Output the [X, Y] coordinate of the center of the cell containing the given text.  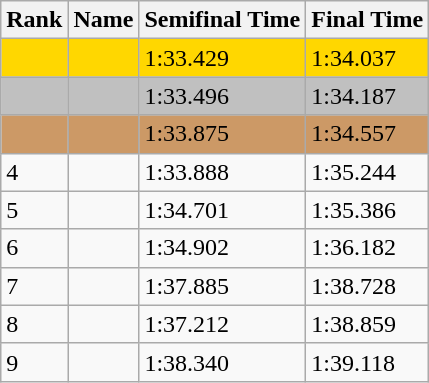
7 [34, 286]
4 [34, 172]
5 [34, 210]
Final Time [368, 20]
Semifinal Time [222, 20]
1:33.888 [222, 172]
1:36.182 [368, 248]
1:34.037 [368, 58]
Name [104, 20]
1:37.885 [222, 286]
9 [34, 362]
1:35.386 [368, 210]
1:33.875 [222, 134]
1:34.187 [368, 96]
8 [34, 324]
1:33.496 [222, 96]
1:37.212 [222, 324]
1:39.118 [368, 362]
1:38.340 [222, 362]
1:38.728 [368, 286]
1:34.701 [222, 210]
Rank [34, 20]
1:34.902 [222, 248]
1:38.859 [368, 324]
1:33.429 [222, 58]
1:35.244 [368, 172]
6 [34, 248]
1:34.557 [368, 134]
